Identify which cell holds the provided text, then report its [X, Y] central coordinate. 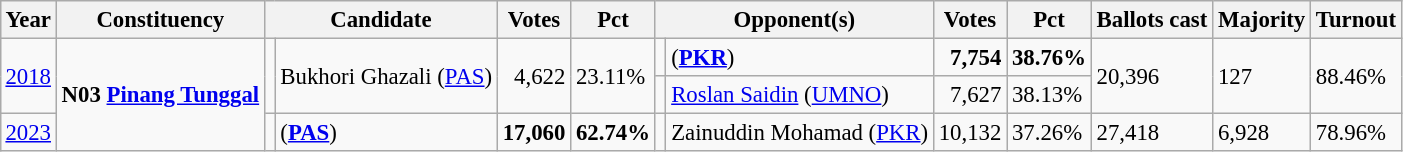
37.26% [1050, 133]
6,928 [1262, 133]
(PKR) [800, 57]
62.74% [614, 133]
Turnout [1356, 20]
N03 Pinang Tunggal [160, 94]
38.76% [1050, 57]
23.11% [614, 76]
Constituency [160, 20]
Bukhori Ghazali (PAS) [386, 76]
7,754 [970, 57]
Year [28, 20]
27,418 [1152, 133]
Roslan Saidin (UMNO) [800, 95]
20,396 [1152, 76]
78.96% [1356, 133]
88.46% [1356, 76]
Opponent(s) [794, 20]
10,132 [970, 133]
Ballots cast [1152, 20]
127 [1262, 76]
38.13% [1050, 95]
17,060 [534, 133]
(PAS) [386, 133]
4,622 [534, 76]
2018 [28, 76]
7,627 [970, 95]
Zainuddin Mohamad (PKR) [800, 133]
Candidate [380, 20]
Majority [1262, 20]
2023 [28, 133]
